Return the [X, Y] coordinate for the center point of the cell that contains the specified text.  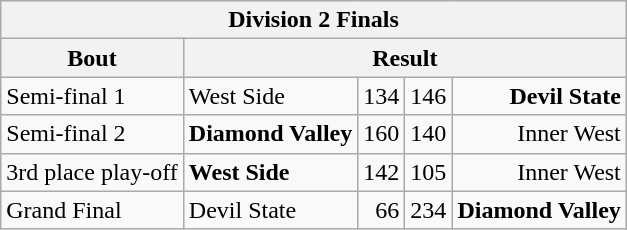
Bout [92, 58]
105 [428, 172]
140 [428, 134]
134 [382, 96]
Semi-final 1 [92, 96]
Result [404, 58]
66 [382, 210]
234 [428, 210]
160 [382, 134]
146 [428, 96]
142 [382, 172]
Division 2 Finals [314, 20]
Grand Final [92, 210]
3rd place play-off [92, 172]
Semi-final 2 [92, 134]
